From the cell containing the given text, extract its center point as (x, y) coordinate. 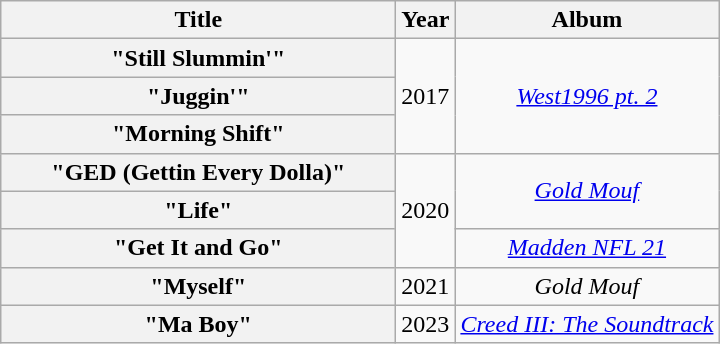
"Get It and Go" (198, 248)
"Juggin'" (198, 96)
2023 (426, 324)
"Ma Boy" (198, 324)
"Still Slummin'" (198, 58)
Creed III: The Soundtrack (587, 324)
Title (198, 20)
Madden NFL 21 (587, 248)
2021 (426, 286)
2020 (426, 210)
West1996 pt. 2 (587, 96)
"Life" (198, 210)
2017 (426, 96)
"Myself" (198, 286)
Year (426, 20)
"GED (Gettin Every Dolla)" (198, 172)
Album (587, 20)
"Morning Shift" (198, 134)
